Pinpoint the cell where the given text exists, returning its [x, y] midpoint coordinate. 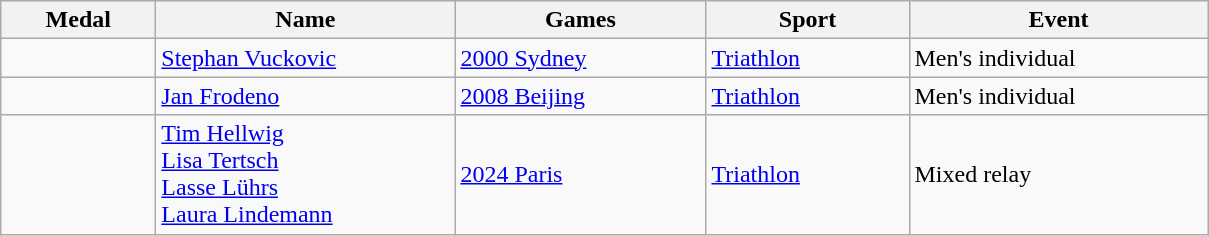
2000 Sydney [580, 58]
Sport [808, 20]
Tim HellwigLisa TertschLasse LührsLaura Lindemann [306, 174]
Jan Frodeno [306, 96]
Mixed relay [1058, 174]
Stephan Vuckovic [306, 58]
Name [306, 20]
Medal [78, 20]
2008 Beijing [580, 96]
Games [580, 20]
Event [1058, 20]
2024 Paris [580, 174]
